Search for the cell housing the specified text and yield its (X, Y) center coordinate. 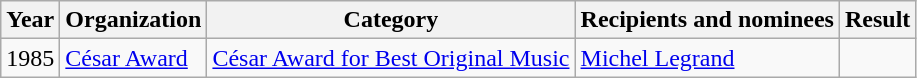
Year (30, 20)
Michel Legrand (707, 58)
Result (877, 20)
César Award for Best Original Music (391, 58)
Recipients and nominees (707, 20)
Organization (134, 20)
Category (391, 20)
César Award (134, 58)
1985 (30, 58)
